Capture the cell that displays the provided text and extract its (x, y) central coordinate. 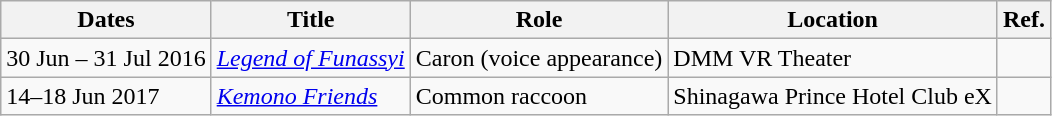
Legend of Funassyi (310, 58)
Role (539, 20)
Dates (106, 20)
Kemono Friends (310, 96)
Caron (voice appearance) (539, 58)
Common raccoon (539, 96)
14–18 Jun 2017 (106, 96)
Shinagawa Prince Hotel Club eX (833, 96)
Title (310, 20)
DMM VR Theater (833, 58)
Location (833, 20)
Ref. (1024, 20)
30 Jun – 31 Jul 2016 (106, 58)
